Search for the cell housing the specified text and yield its (x, y) center coordinate. 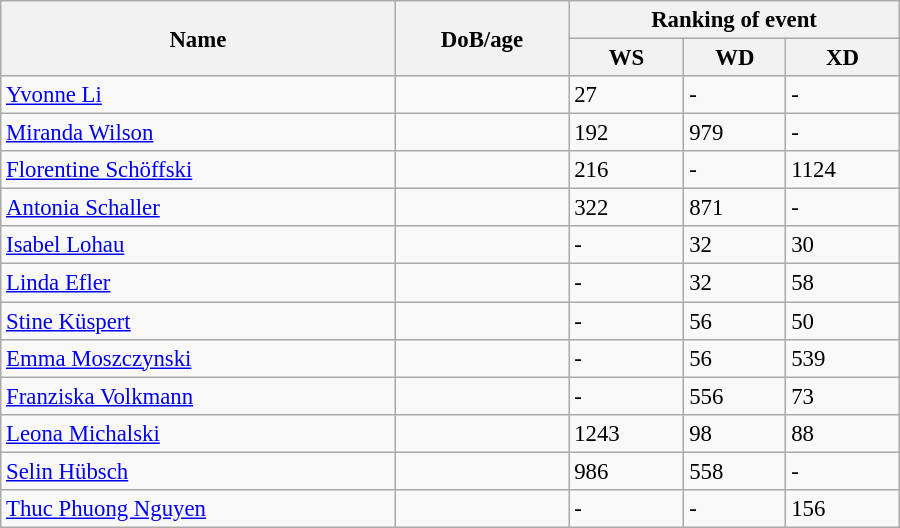
Name (198, 38)
Ranking of event (734, 20)
DoB/age (482, 38)
27 (626, 95)
556 (735, 396)
XD (842, 58)
156 (842, 509)
98 (735, 433)
WS (626, 58)
30 (842, 245)
871 (735, 208)
Thuc Phuong Nguyen (198, 509)
Selin Hübsch (198, 471)
58 (842, 283)
Stine Küspert (198, 321)
986 (626, 471)
Emma Moszczynski (198, 358)
Isabel Lohau (198, 245)
Florentine Schöffski (198, 170)
Antonia Schaller (198, 208)
88 (842, 433)
50 (842, 321)
216 (626, 170)
Miranda Wilson (198, 133)
Yvonne Li (198, 95)
Franziska Volkmann (198, 396)
322 (626, 208)
979 (735, 133)
73 (842, 396)
Linda Efler (198, 283)
539 (842, 358)
558 (735, 471)
1124 (842, 170)
192 (626, 133)
Leona Michalski (198, 433)
1243 (626, 433)
WD (735, 58)
